For the text-containing cell, return its midpoint in [X, Y] coordinate format. 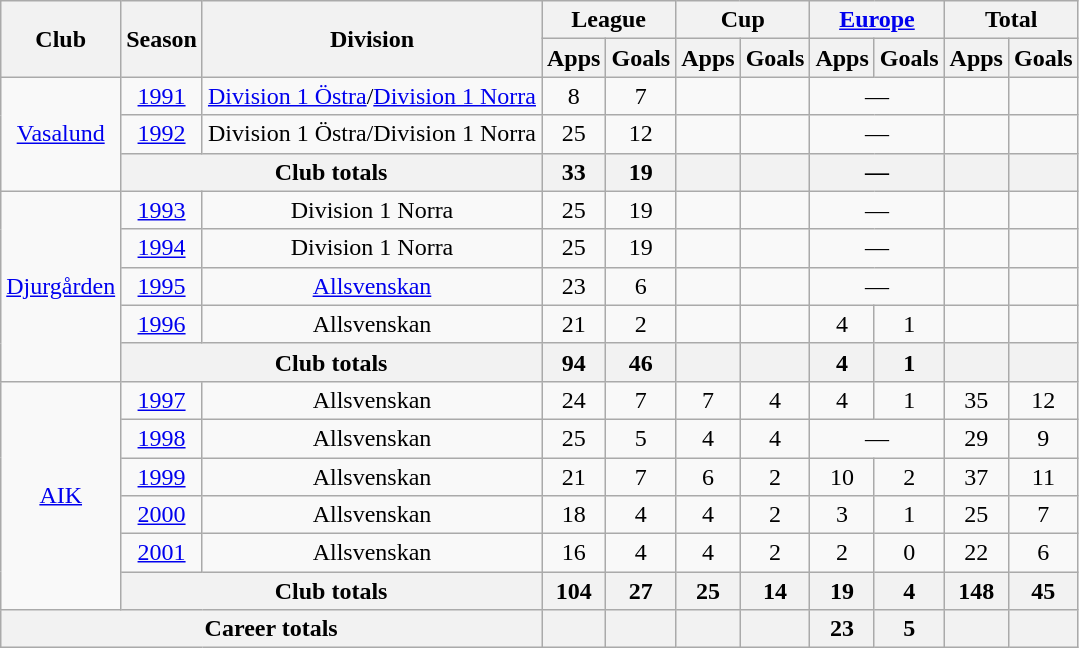
10 [842, 477]
46 [641, 362]
League [609, 20]
14 [775, 591]
1997 [162, 400]
Season [162, 39]
22 [976, 553]
1998 [162, 438]
1996 [162, 324]
0 [909, 553]
Europe [877, 20]
8 [574, 96]
16 [574, 553]
37 [976, 477]
18 [574, 515]
29 [976, 438]
1994 [162, 248]
1993 [162, 210]
Total [1011, 20]
1995 [162, 286]
2001 [162, 553]
Division [372, 39]
1999 [162, 477]
AIK [61, 495]
35 [976, 400]
Cup [743, 20]
Career totals [272, 629]
Vasalund [61, 134]
1992 [162, 134]
104 [574, 591]
45 [1043, 591]
1991 [162, 96]
Club [61, 39]
11 [1043, 477]
Djurgården [61, 286]
27 [641, 591]
33 [574, 172]
148 [976, 591]
9 [1043, 438]
94 [574, 362]
2000 [162, 515]
24 [574, 400]
3 [842, 515]
